Pinpoint the cell where the given text exists, returning its (X, Y) midpoint coordinate. 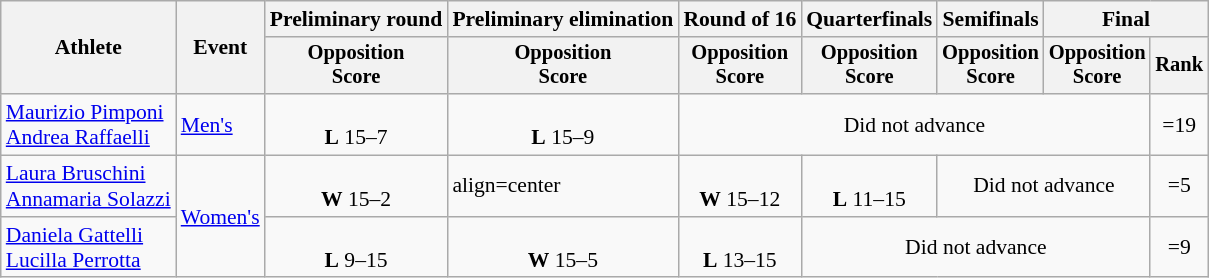
Event (220, 48)
Rank (1179, 66)
Women's (220, 217)
Laura Bruschini Annamaria Solazzi (88, 186)
Round of 16 (740, 19)
Quarterfinals (869, 19)
Preliminary round (356, 19)
Men's (220, 124)
=5 (1179, 186)
Athlete (88, 48)
L 11–15 (869, 186)
Daniela Gattelli Lucilla Perrotta (88, 248)
W 15–5 (562, 248)
=9 (1179, 248)
L 15–9 (562, 124)
=19 (1179, 124)
Semifinals (990, 19)
align=center (562, 186)
W 15–2 (356, 186)
L 9–15 (356, 248)
Final (1126, 19)
W 15–12 (740, 186)
Preliminary elimination (562, 19)
L 13–15 (740, 248)
L 15–7 (356, 124)
Maurizio PimponiAndrea Raffaelli (88, 124)
